Capture the cell that displays the provided text and extract its (x, y) central coordinate. 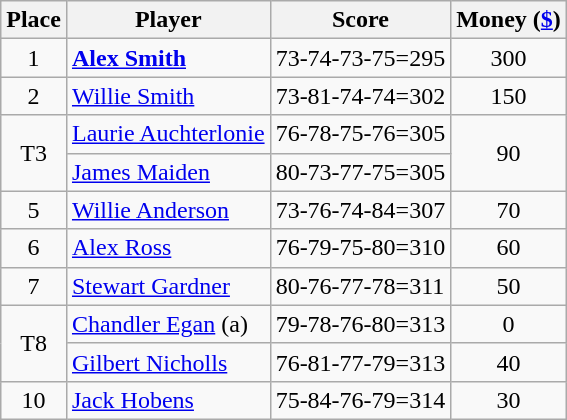
Willie Smith (168, 96)
Player (168, 20)
Willie Anderson (168, 210)
Alex Smith (168, 58)
76-78-75-76=305 (360, 134)
5 (34, 210)
7 (34, 286)
150 (509, 96)
T8 (34, 343)
76-79-75-80=310 (360, 248)
50 (509, 286)
300 (509, 58)
James Maiden (168, 172)
73-76-74-84=307 (360, 210)
10 (34, 400)
73-74-73-75=295 (360, 58)
70 (509, 210)
90 (509, 153)
73-81-74-74=302 (360, 96)
Jack Hobens (168, 400)
T3 (34, 153)
2 (34, 96)
30 (509, 400)
80-73-77-75=305 (360, 172)
1 (34, 58)
Place (34, 20)
Alex Ross (168, 248)
60 (509, 248)
Money ($) (509, 20)
Stewart Gardner (168, 286)
Chandler Egan (a) (168, 324)
75-84-76-79=314 (360, 400)
0 (509, 324)
80-76-77-78=311 (360, 286)
Gilbert Nicholls (168, 362)
40 (509, 362)
Score (360, 20)
6 (34, 248)
79-78-76-80=313 (360, 324)
76-81-77-79=313 (360, 362)
Laurie Auchterlonie (168, 134)
